Identify which cell holds the provided text, then report its [x, y] central coordinate. 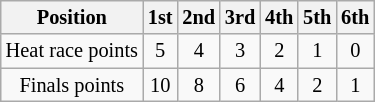
0 [355, 51]
Finals points [72, 85]
1st [160, 17]
3rd [240, 17]
6 [240, 85]
10 [160, 85]
5 [160, 51]
8 [198, 85]
5th [317, 17]
6th [355, 17]
3 [240, 51]
Heat race points [72, 51]
Position [72, 17]
4th [279, 17]
2nd [198, 17]
